For the text-containing cell, return its midpoint in (X, Y) coordinate format. 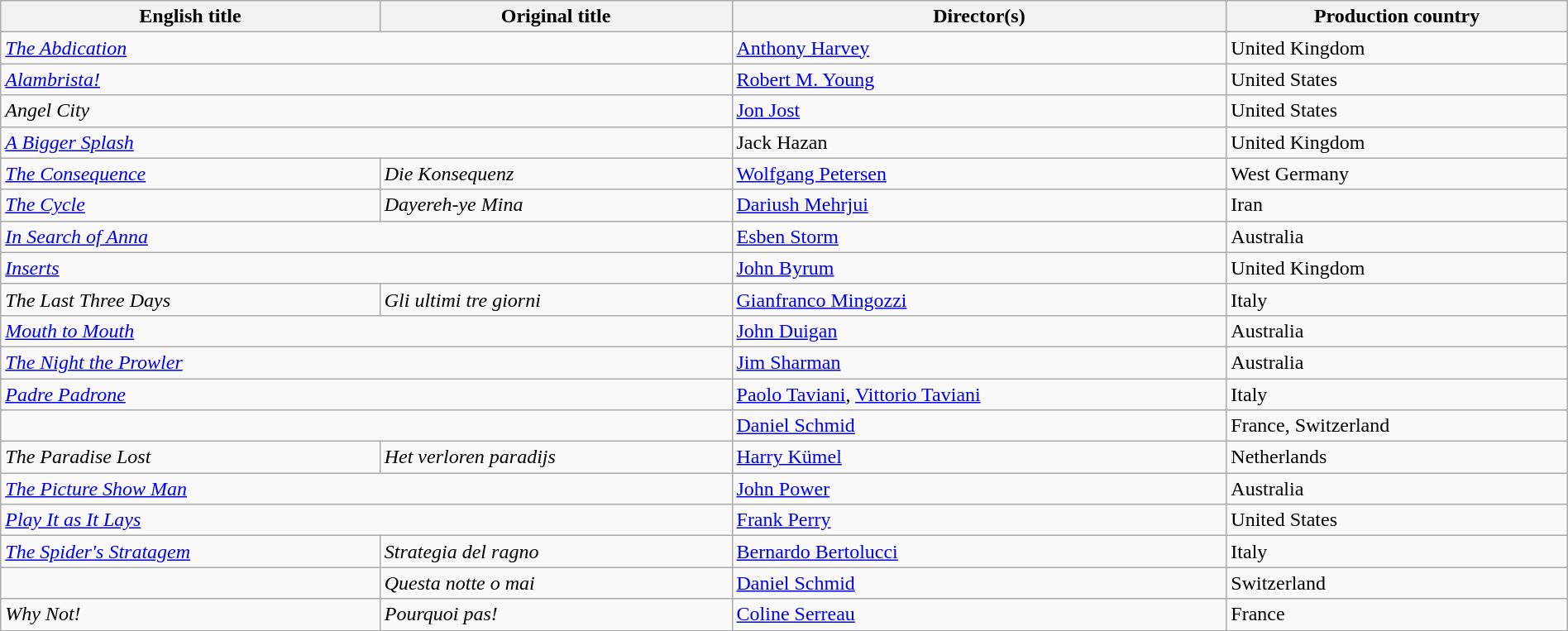
Netherlands (1397, 457)
Jim Sharman (979, 362)
Mouth to Mouth (366, 331)
Jack Hazan (979, 142)
Robert M. Young (979, 79)
Play It as It Lays (366, 520)
John Duigan (979, 331)
Gianfranco Mingozzi (979, 299)
France (1397, 614)
Het verloren paradijs (556, 457)
Padre Padrone (366, 394)
Harry Kümel (979, 457)
France, Switzerland (1397, 426)
Iran (1397, 205)
Dayereh-ye Mina (556, 205)
Alambrista! (366, 79)
The Night the Prowler (366, 362)
Anthony Harvey (979, 48)
The Spider's Stratagem (190, 552)
Original title (556, 17)
Wolfgang Petersen (979, 174)
Die Konsequenz (556, 174)
The Cycle (190, 205)
The Picture Show Man (366, 489)
A Bigger Splash (366, 142)
Pourquoi pas! (556, 614)
West Germany (1397, 174)
Angel City (366, 111)
Frank Perry (979, 520)
The Paradise Lost (190, 457)
Production country (1397, 17)
Strategia del ragno (556, 552)
Director(s) (979, 17)
English title (190, 17)
Coline Serreau (979, 614)
Dariush Mehrjui (979, 205)
Inserts (366, 268)
Paolo Taviani, Vittorio Taviani (979, 394)
Switzerland (1397, 583)
The Consequence (190, 174)
Questa notte o mai (556, 583)
In Search of Anna (366, 237)
Esben Storm (979, 237)
Gli ultimi tre giorni (556, 299)
Bernardo Bertolucci (979, 552)
John Byrum (979, 268)
Jon Jost (979, 111)
The Last Three Days (190, 299)
The Abdication (366, 48)
Why Not! (190, 614)
John Power (979, 489)
